Detect which cell encompasses the target text, then output its (x, y) center coordinate. 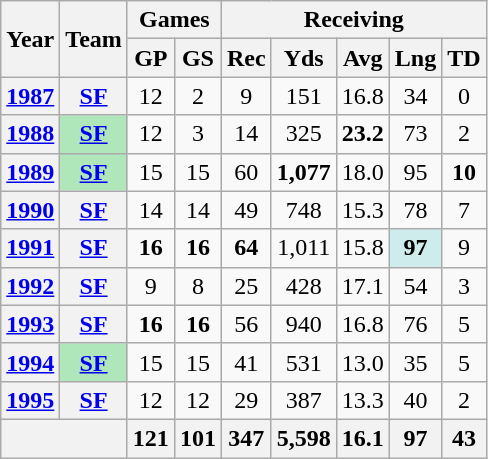
13.0 (362, 362)
TD (464, 58)
60 (246, 172)
78 (415, 210)
1993 (30, 324)
GP (150, 58)
64 (246, 248)
56 (246, 324)
49 (246, 210)
151 (304, 96)
43 (464, 438)
95 (415, 172)
101 (198, 438)
940 (304, 324)
1990 (30, 210)
Team (94, 39)
1989 (30, 172)
0 (464, 96)
Lng (415, 58)
1988 (30, 134)
121 (150, 438)
1,011 (304, 248)
325 (304, 134)
Year (30, 39)
8 (198, 286)
428 (304, 286)
10 (464, 172)
29 (246, 400)
1992 (30, 286)
1987 (30, 96)
17.1 (362, 286)
15.3 (362, 210)
76 (415, 324)
Receiving (354, 20)
7 (464, 210)
Yds (304, 58)
18.0 (362, 172)
347 (246, 438)
54 (415, 286)
23.2 (362, 134)
1991 (30, 248)
387 (304, 400)
5,598 (304, 438)
Rec (246, 58)
16.1 (362, 438)
13.3 (362, 400)
15.8 (362, 248)
73 (415, 134)
1995 (30, 400)
GS (198, 58)
25 (246, 286)
41 (246, 362)
1,077 (304, 172)
1994 (30, 362)
Games (174, 20)
40 (415, 400)
748 (304, 210)
Avg (362, 58)
531 (304, 362)
35 (415, 362)
34 (415, 96)
